Provide the [X, Y] coordinate of the cell's center where the given text is located.  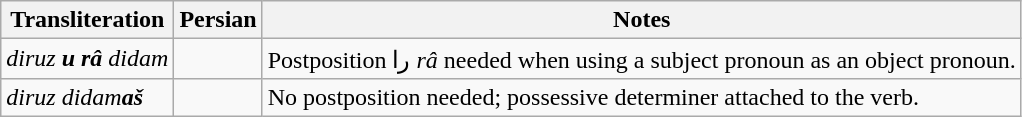
Transliteration [88, 20]
Postposition را râ needed when using a subject pronoun as an object pronoun. [642, 59]
No postposition needed; possessive determiner attached to the verb. [642, 97]
Notes [642, 20]
diruz u râ didam [88, 59]
Persian [218, 20]
diruz didamaš [88, 97]
